Capture the cell that displays the provided text and extract its (x, y) central coordinate. 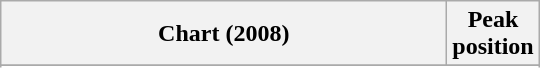
Chart (2008) (224, 34)
Peakposition (493, 34)
